Extract the (X, Y) coordinate from the center of the cell holding the provided text.  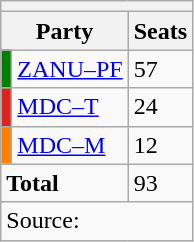
MDC–M (70, 145)
93 (160, 183)
ZANU–PF (70, 69)
57 (160, 69)
Party (64, 31)
24 (160, 107)
MDC–T (70, 107)
Source: (97, 221)
Total (64, 183)
12 (160, 145)
Seats (160, 31)
